Return [x, y] of the center of cell containing provided text 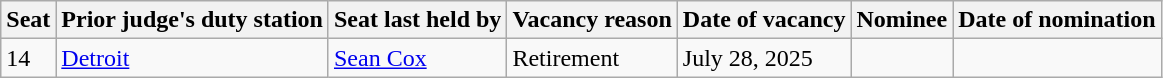
Seat last held by [417, 20]
Retirement [592, 58]
Date of vacancy [764, 20]
Nominee [902, 20]
Sean Cox [417, 58]
July 28, 2025 [764, 58]
Date of nomination [1057, 20]
Vacancy reason [592, 20]
Prior judge's duty station [192, 20]
Seat [28, 20]
Detroit [192, 58]
14 [28, 58]
